Find where the given text appears and provide that cell's center as [x, y] coordinate. 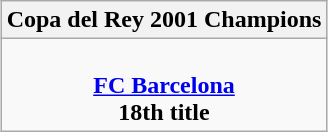
Copa del Rey 2001 Champions [164, 20]
FC Barcelona 18th title [164, 85]
